From the cell containing the given text, extract its center point as (X, Y) coordinate. 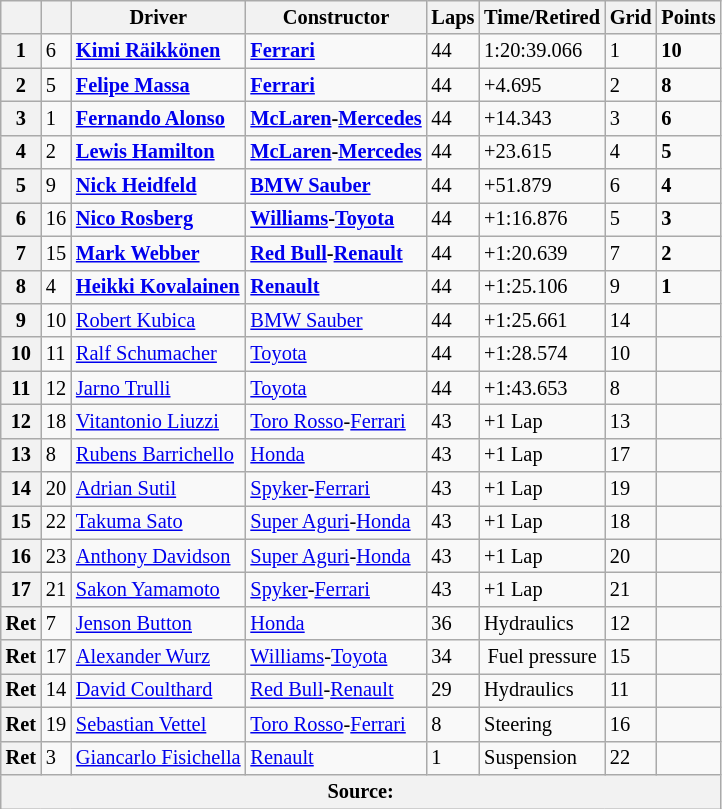
David Coulthard (158, 690)
Driver (158, 17)
Kimi Räikkönen (158, 51)
Rubens Barrichello (158, 455)
+1:16.876 (542, 219)
Steering (542, 724)
Anthony Davidson (158, 556)
Vitantonio Liuzzi (158, 421)
+4.695 (542, 85)
+1:43.653 (542, 388)
Points (688, 17)
+23.615 (542, 152)
+1:20.639 (542, 253)
Heikki Kovalainen (158, 287)
Grid (631, 17)
Mark Webber (158, 253)
29 (454, 690)
Constructor (336, 17)
Robert Kubica (158, 320)
Felipe Massa (158, 85)
Fernando Alonso (158, 118)
Adrian Sutil (158, 489)
Laps (454, 17)
+1:25.661 (542, 320)
Ralf Schumacher (158, 354)
Fuel pressure (542, 657)
+1:25.106 (542, 287)
+14.343 (542, 118)
Jenson Button (158, 623)
36 (454, 623)
Takuma Sato (158, 522)
Time/Retired (542, 17)
Jarno Trulli (158, 388)
23 (56, 556)
1:20:39.066 (542, 51)
Suspension (542, 758)
Sebastian Vettel (158, 724)
Lewis Hamilton (158, 152)
+1:28.574 (542, 354)
Nick Heidfeld (158, 186)
Giancarlo Fisichella (158, 758)
+51.879 (542, 186)
Sakon Yamamoto (158, 589)
Alexander Wurz (158, 657)
Source: (361, 791)
34 (454, 657)
Nico Rosberg (158, 219)
